Scan for the cell matching the given text and deliver its [X, Y] coordinate at center. 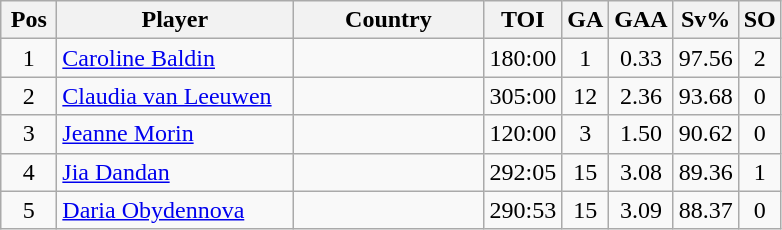
90.62 [706, 134]
292:05 [523, 172]
3.08 [641, 172]
12 [586, 96]
305:00 [523, 96]
GA [586, 20]
93.68 [706, 96]
290:53 [523, 210]
180:00 [523, 58]
Caroline Baldin [175, 58]
4 [29, 172]
1.50 [641, 134]
Jia Dandan [175, 172]
Jeanne Morin [175, 134]
97.56 [706, 58]
89.36 [706, 172]
Daria Obydennova [175, 210]
Claudia van Leeuwen [175, 96]
Player [175, 20]
TOI [523, 20]
88.37 [706, 210]
0.33 [641, 58]
120:00 [523, 134]
GAA [641, 20]
Sv% [706, 20]
5 [29, 210]
Country [388, 20]
2.36 [641, 96]
SO [760, 20]
3.09 [641, 210]
Pos [29, 20]
